From the cell containing the given text, extract its center point as (x, y) coordinate. 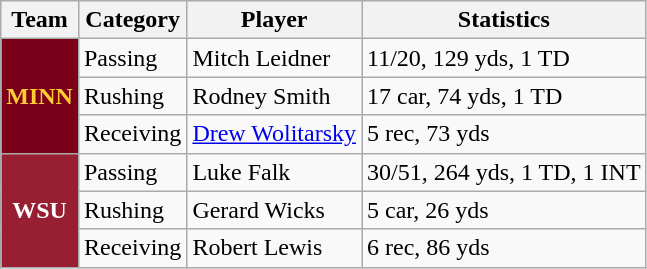
30/51, 264 yds, 1 TD, 1 INT (504, 172)
Rodney Smith (274, 96)
Luke Falk (274, 172)
5 car, 26 yds (504, 210)
Statistics (504, 20)
Team (40, 20)
Robert Lewis (274, 248)
5 rec, 73 yds (504, 134)
Category (132, 20)
Gerard Wicks (274, 210)
6 rec, 86 yds (504, 248)
WSU (40, 210)
11/20, 129 yds, 1 TD (504, 58)
Mitch Leidner (274, 58)
17 car, 74 yds, 1 TD (504, 96)
MINN (40, 96)
Player (274, 20)
Drew Wolitarsky (274, 134)
